Locate the cell with the specified text and output its [X, Y] center coordinate. 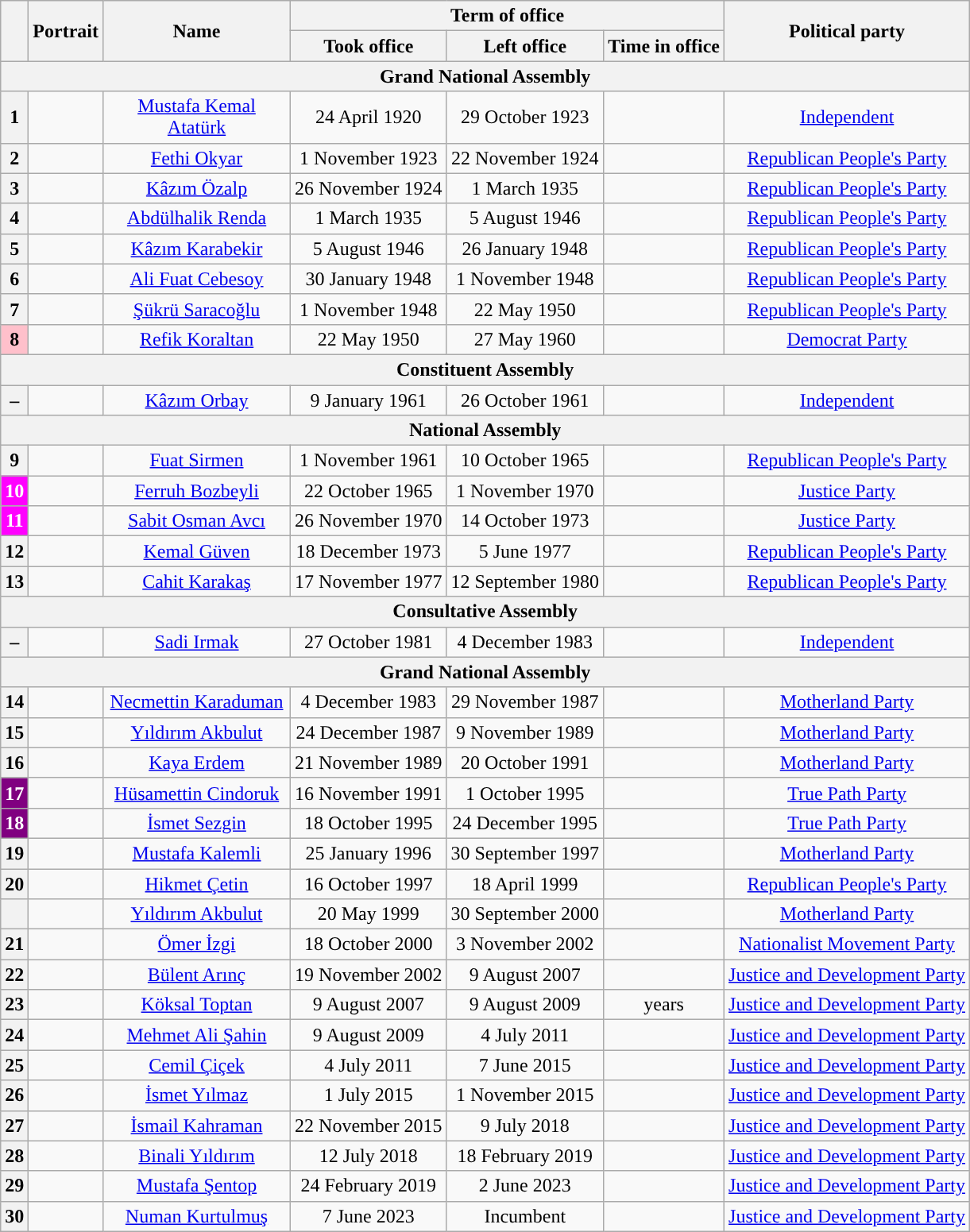
8 [14, 339]
17 [14, 793]
14 October 1973 [525, 521]
5 June 1977 [525, 551]
İsmail Kahraman [196, 1126]
29 [14, 1186]
Cemil Çiçek [196, 1065]
20 [14, 884]
National Assembly [485, 431]
16 [14, 763]
Abdülhalik Renda [196, 218]
3 [14, 188]
Fethi Okyar [196, 158]
17 November 1977 [369, 581]
16 November 1991 [369, 793]
12 September 1980 [525, 581]
10 [14, 491]
Portrait [66, 31]
Incumbent [525, 1216]
1 [14, 118]
24 [14, 1035]
Name [196, 31]
1 November 1961 [369, 461]
İsmet Yılmaz [196, 1095]
24 December 1987 [369, 732]
2 June 2023 [525, 1186]
Mustafa Kalemli [196, 853]
Consultative Assembly [485, 612]
22 [14, 975]
İsmet Sezgin [196, 823]
27 [14, 1126]
25 January 1996 [369, 853]
Şükrü Saracoğlu [196, 309]
9 [14, 461]
30 September 2000 [525, 914]
18 April 1999 [525, 884]
7 [14, 309]
21 November 1989 [369, 763]
Kâzım Karabekir [196, 249]
18 [14, 823]
2 [14, 158]
4 [14, 218]
22 November 2015 [369, 1126]
23 [14, 1005]
Time in office [664, 46]
26 November 1924 [369, 188]
18 February 2019 [525, 1156]
Took office [369, 46]
9 January 1961 [369, 400]
12 July 2018 [369, 1156]
21 [14, 944]
20 May 1999 [369, 914]
Political party [847, 31]
22 November 1924 [525, 158]
Ömer İzgi [196, 944]
Mustafa Şentop [196, 1186]
Term of office [508, 16]
Kemal Güven [196, 551]
Fuat Sirmen [196, 461]
Hikmet Çetin [196, 884]
1 July 2015 [369, 1095]
20 October 1991 [525, 763]
Numan Kurtulmuş [196, 1216]
1 October 1995 [525, 793]
29 October 1923 [525, 118]
15 [14, 732]
Democrat Party [847, 339]
Constituent Assembly [485, 369]
Necmettin Karaduman [196, 702]
11 [14, 521]
Hüsamettin Cindoruk [196, 793]
18 October 2000 [369, 944]
19 November 2002 [369, 975]
Mehmet Ali Şahin [196, 1035]
28 [14, 1156]
Kâzım Orbay [196, 400]
Kaya Erdem [196, 763]
30 January 1948 [369, 279]
18 December 1973 [369, 551]
24 February 2019 [369, 1186]
Köksal Toptan [196, 1005]
Sabit Osman Avcı [196, 521]
30 September 1997 [525, 853]
16 October 1997 [369, 884]
25 [14, 1065]
9 July 2018 [525, 1126]
Cahit Karakaş [196, 581]
19 [14, 853]
27 May 1960 [525, 339]
Kâzım Özalp [196, 188]
22 October 1965 [369, 491]
1 November 2015 [525, 1095]
Sadi Irmak [196, 642]
27 October 1981 [369, 642]
24 April 1920 [369, 118]
24 December 1995 [525, 823]
years [664, 1005]
9 November 1989 [525, 732]
13 [14, 581]
6 [14, 279]
Nationalist Movement Party [847, 944]
Refik Koraltan [196, 339]
10 October 1965 [525, 461]
26 November 1970 [369, 521]
29 November 1987 [525, 702]
26 October 1961 [525, 400]
5 [14, 249]
Binali Yıldırım [196, 1156]
3 November 2002 [525, 944]
Ali Fuat Cebesoy [196, 279]
Left office [525, 46]
Ferruh Bozbeyli [196, 491]
30 [14, 1216]
1 November 1923 [369, 158]
26 [14, 1095]
7 June 2023 [369, 1216]
Mustafa Kemal Atatürk [196, 118]
26 January 1948 [525, 249]
12 [14, 551]
7 June 2015 [525, 1065]
1 November 1970 [525, 491]
Bülent Arınç [196, 975]
14 [14, 702]
18 October 1995 [369, 823]
